Detect which cell encompasses the target text, then output its (X, Y) center coordinate. 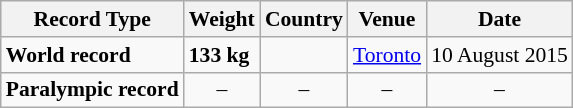
Paralympic record (92, 90)
Toronto (387, 55)
Weight (222, 19)
Record Type (92, 19)
10 August 2015 (500, 55)
World record (92, 55)
Venue (387, 19)
133 kg (222, 55)
Country (304, 19)
Date (500, 19)
